Determine the (x, y) coordinate at the center of the cell enclosing the given text.  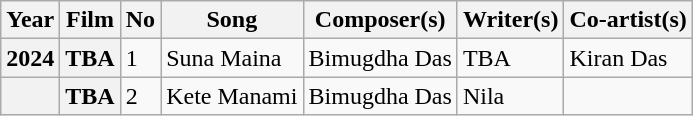
Composer(s) (380, 20)
Kete Manami (232, 96)
2024 (30, 58)
Writer(s) (510, 20)
No (140, 20)
Year (30, 20)
Film (90, 20)
Song (232, 20)
Kiran Das (628, 58)
Nila (510, 96)
2 (140, 96)
Suna Maina (232, 58)
1 (140, 58)
Co-artist(s) (628, 20)
